Locate the cell with the specified text and output its (X, Y) center coordinate. 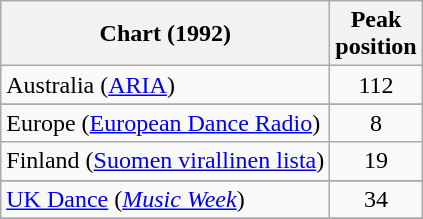
19 (376, 161)
34 (376, 199)
Australia (ARIA) (166, 85)
Finland (Suomen virallinen lista) (166, 161)
8 (376, 123)
112 (376, 85)
Chart (1992) (166, 34)
Peakposition (376, 34)
UK Dance (Music Week) (166, 199)
Europe (European Dance Radio) (166, 123)
